Locate the cell with the specified text and output its (x, y) center coordinate. 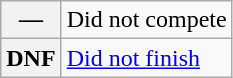
Did not compete (146, 20)
— (31, 20)
Did not finish (146, 58)
DNF (31, 58)
